Return the (X, Y) coordinate for the center point of the cell that contains the specified text.  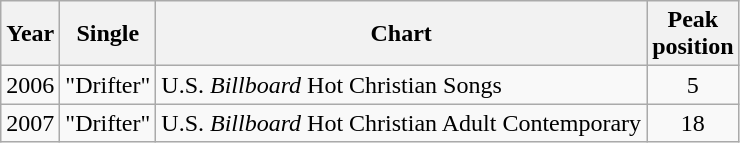
Peakposition (693, 34)
Year (30, 34)
2007 (30, 123)
U.S. Billboard Hot Christian Adult Contemporary (402, 123)
18 (693, 123)
Single (108, 34)
Chart (402, 34)
U.S. Billboard Hot Christian Songs (402, 85)
5 (693, 85)
2006 (30, 85)
